Capture the cell that displays the provided text and extract its [X, Y] central coordinate. 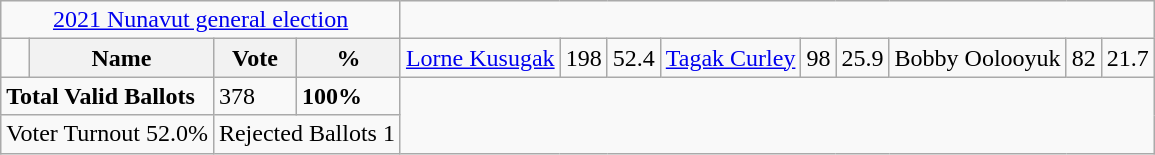
Rejected Ballots 1 [306, 134]
378 [254, 96]
198 [584, 58]
52.4 [634, 58]
Tagak Curley [730, 58]
Name [121, 58]
% [349, 58]
21.7 [1128, 58]
2021 Nunavut general election [201, 20]
Voter Turnout 52.0% [108, 134]
Total Valid Ballots [108, 96]
98 [818, 58]
Vote [254, 58]
100% [349, 96]
82 [1084, 58]
Bobby Oolooyuk [978, 58]
25.9 [862, 58]
Lorne Kusugak [480, 58]
